Search for the cell housing the specified text and yield its [x, y] center coordinate. 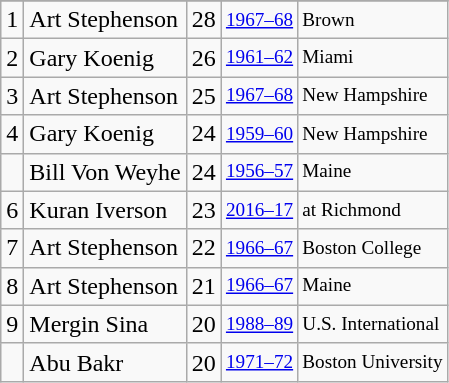
Brown [372, 20]
9 [12, 324]
6 [12, 210]
1961–62 [259, 58]
Mergin Sina [105, 324]
Bill Von Weyhe [105, 172]
7 [12, 248]
Miami [372, 58]
Boston College [372, 248]
2016–17 [259, 210]
28 [204, 20]
U.S. International [372, 324]
1971–72 [259, 362]
21 [204, 286]
23 [204, 210]
8 [12, 286]
25 [204, 96]
1 [12, 20]
at Richmond [372, 210]
1988–89 [259, 324]
4 [12, 134]
1956–57 [259, 172]
Kuran Iverson [105, 210]
Abu Bakr [105, 362]
1959–60 [259, 134]
2 [12, 58]
22 [204, 248]
Boston University [372, 362]
26 [204, 58]
3 [12, 96]
